Determine the (X, Y) coordinate at the center of the cell enclosing the given text.  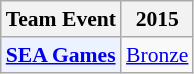
SEA Games (61, 55)
Team Event (61, 19)
2015 (157, 19)
Bronze (157, 55)
